Pinpoint the cell where the given text exists, returning its (x, y) midpoint coordinate. 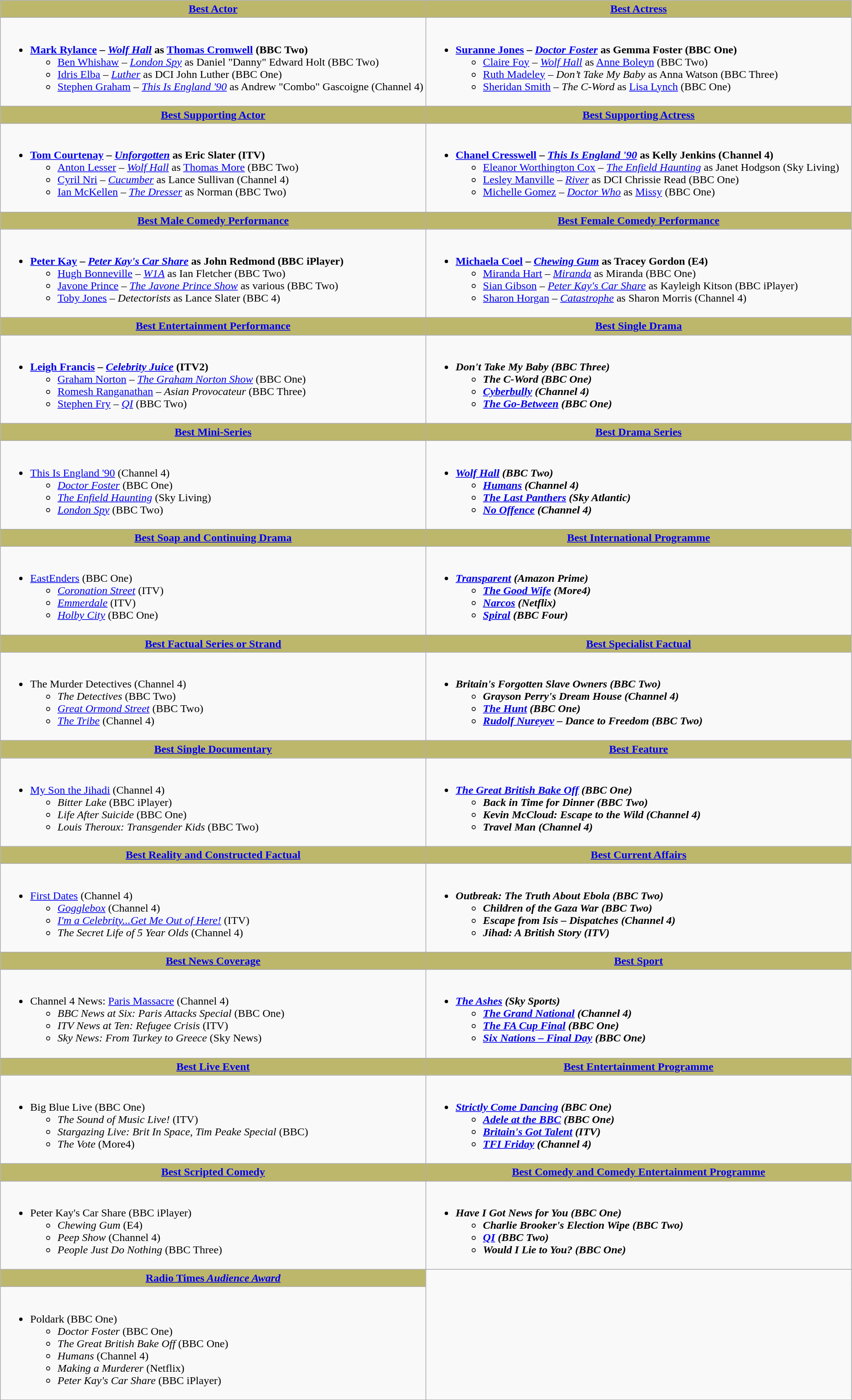
My Son the Jihadi (Channel 4)Bitter Lake (BBC iPlayer)Life After Suicide (BBC One)Louis Theroux: Transgender Kids (BBC Two) (213, 802)
Have I Got News for You (BBC One)Charlie Brooker's Election Wipe (BBC Two)QI (BBC Two)Would I Lie to You? (BBC One) (638, 1225)
Best News Coverage (213, 961)
Best Mini-Series (213, 432)
Best Actress (638, 9)
Best Specialist Factual (638, 644)
Best Supporting Actor (213, 115)
The Ashes (Sky Sports)The Grand National (Channel 4)The FA Cup Final (BBC One)Six Nations – Final Day (BBC One) (638, 1014)
Outbreak: The Truth About Ebola (BBC Two)Children of the Gaza War (BBC Two)Escape from Isis – Dispatches (Channel 4)Jihad: A British Story (ITV) (638, 908)
Wolf Hall (BBC Two)Humans (Channel 4)The Last Panthers (Sky Atlantic)No Offence (Channel 4) (638, 485)
EastEnders (BBC One)Coronation Street (ITV)Emmerdale (ITV)Holby City (BBC One) (213, 590)
Best Comedy and Comedy Entertainment Programme (638, 1172)
Best Single Documentary (213, 749)
Best Feature (638, 749)
Best Scripted Comedy (213, 1172)
Don't Take My Baby (BBC Three)The C-Word (BBC One)Cyberbully (Channel 4)The Go-Between (BBC One) (638, 379)
Strictly Come Dancing (BBC One)Adele at the BBC (BBC One)Britain's Got Talent (ITV)TFI Friday (Channel 4) (638, 1119)
The Murder Detectives (Channel 4)The Detectives (BBC Two)Great Ormond Street (BBC Two)The Tribe (Channel 4) (213, 697)
Best Sport (638, 961)
Best Current Affairs (638, 855)
Best Factual Series or Strand (213, 644)
Best Actor (213, 9)
The Great British Bake Off (BBC One)Back in Time for Dinner (BBC Two)Kevin McCloud: Escape to the Wild (Channel 4)Travel Man (Channel 4) (638, 802)
Best International Programme (638, 538)
Best Drama Series (638, 432)
Best Male Comedy Performance (213, 221)
This Is England '90 (Channel 4)Doctor Foster (BBC One)The Enfield Haunting (Sky Living)London Spy (BBC Two) (213, 485)
Best Single Drama (638, 326)
Best Supporting Actress (638, 115)
Peter Kay's Car Share (BBC iPlayer)Chewing Gum (E4)Peep Show (Channel 4)People Just Do Nothing (BBC Three) (213, 1225)
Britain's Forgotten Slave Owners (BBC Two)Grayson Perry's Dream House (Channel 4)The Hunt (BBC One)Rudolf Nureyev – Dance to Freedom (BBC Two) (638, 697)
Best Entertainment Performance (213, 326)
Best Reality and Constructed Factual (213, 855)
Best Entertainment Programme (638, 1067)
Best Female Comedy Performance (638, 221)
Best Live Event (213, 1067)
Big Blue Live (BBC One)The Sound of Music Live! (ITV)Stargazing Live: Brit In Space, Tim Peake Special (BBC)The Vote (More4) (213, 1119)
First Dates (Channel 4)Gogglebox (Channel 4)I'm a Celebrity...Get Me Out of Here! (ITV)The Secret Life of 5 Year Olds (Channel 4) (213, 908)
Transparent (Amazon Prime)The Good Wife (More4)Narcos (Netflix)Spiral (BBC Four) (638, 590)
Radio Times Audience Award (213, 1278)
Best Soap and Continuing Drama (213, 538)
